For the text-containing cell, return its midpoint in [x, y] coordinate format. 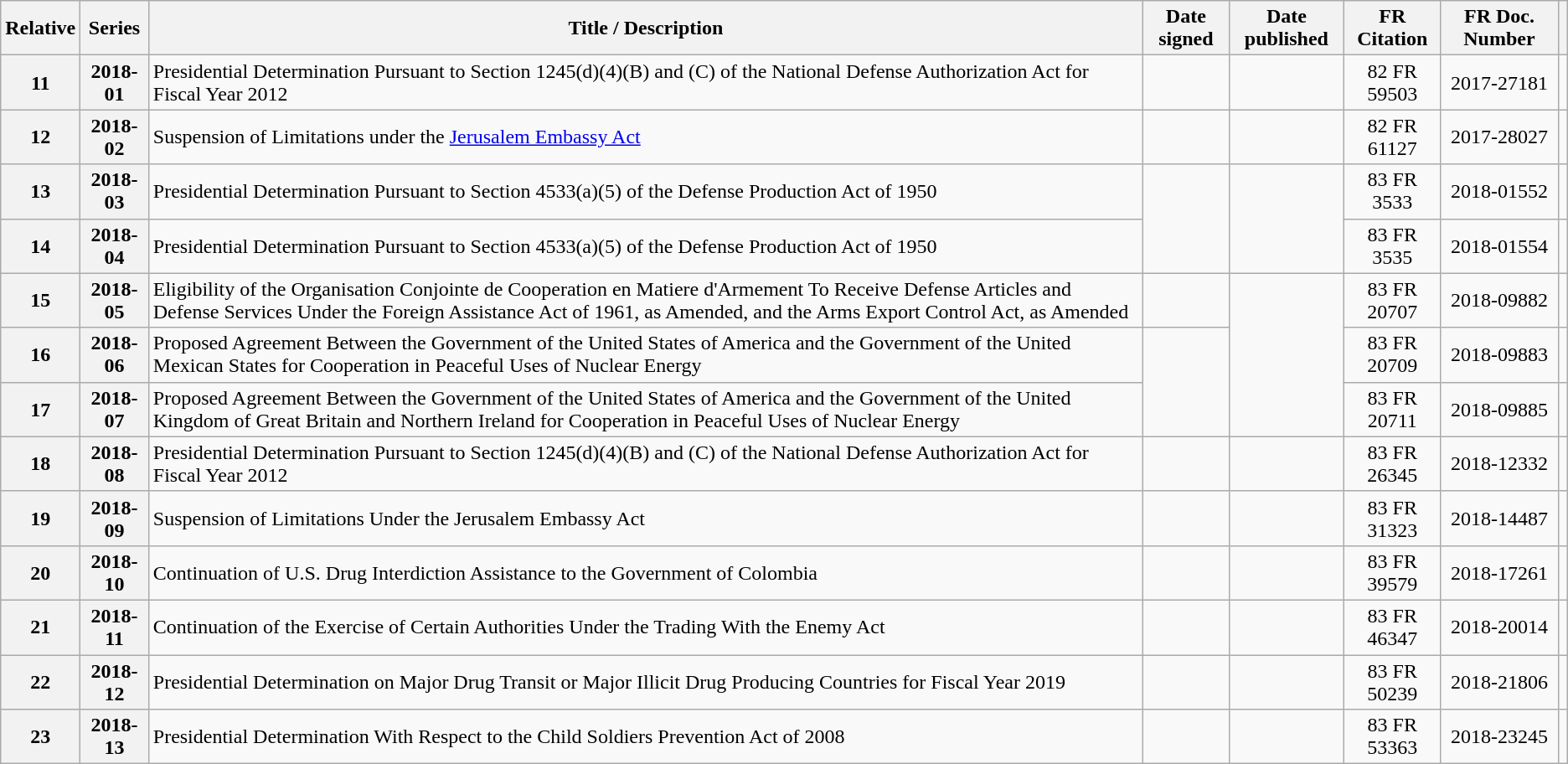
14 [40, 246]
2018-10 [114, 573]
2018-21806 [1499, 682]
2018-04 [114, 246]
83 FR 31323 [1392, 518]
16 [40, 355]
Title / Description [645, 28]
2018-09 [114, 518]
Relative [40, 28]
FR Doc. Number [1499, 28]
Suspension of Limitations Under the Jerusalem Embassy Act [645, 518]
2018-02 [114, 137]
82 FR 59503 [1392, 82]
2018-07 [114, 409]
Presidential Determination With Respect to the Child Soldiers Prevention Act of 2008 [645, 737]
FR Citation [1392, 28]
83 FR 20711 [1392, 409]
2018-05 [114, 300]
2018-23245 [1499, 737]
2018-08 [114, 464]
2018-14487 [1499, 518]
21 [40, 627]
83 FR 3533 [1392, 191]
18 [40, 464]
2018-12332 [1499, 464]
17 [40, 409]
82 FR 61127 [1392, 137]
2018-20014 [1499, 627]
83 FR 20707 [1392, 300]
22 [40, 682]
2018-06 [114, 355]
Continuation of the Exercise of Certain Authorities Under the Trading With the Enemy Act [645, 627]
2018-09882 [1499, 300]
23 [40, 737]
2017-28027 [1499, 137]
Series [114, 28]
2018-11 [114, 627]
83 FR 3535 [1392, 246]
83 FR 53363 [1392, 737]
Date published [1287, 28]
Continuation of U.S. Drug Interdiction Assistance to the Government of Colombia [645, 573]
15 [40, 300]
83 FR 39579 [1392, 573]
2018-01 [114, 82]
2018-03 [114, 191]
83 FR 20709 [1392, 355]
Suspension of Limitations under the Jerusalem Embassy Act [645, 137]
Date signed [1186, 28]
83 FR 50239 [1392, 682]
11 [40, 82]
2018-17261 [1499, 573]
2018-09885 [1499, 409]
2018-12 [114, 682]
13 [40, 191]
2017-27181 [1499, 82]
2018-01552 [1499, 191]
83 FR 46347 [1392, 627]
2018-01554 [1499, 246]
2018-09883 [1499, 355]
20 [40, 573]
83 FR 26345 [1392, 464]
Presidential Determination on Major Drug Transit or Major Illicit Drug Producing Countries for Fiscal Year 2019 [645, 682]
2018-13 [114, 737]
12 [40, 137]
19 [40, 518]
